Return the [X, Y] coordinate for the center point of the cell that contains the specified text.  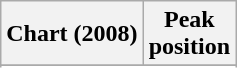
Peakposition [189, 34]
Chart (2008) [72, 34]
